From the cell containing the given text, extract its center point as (X, Y) coordinate. 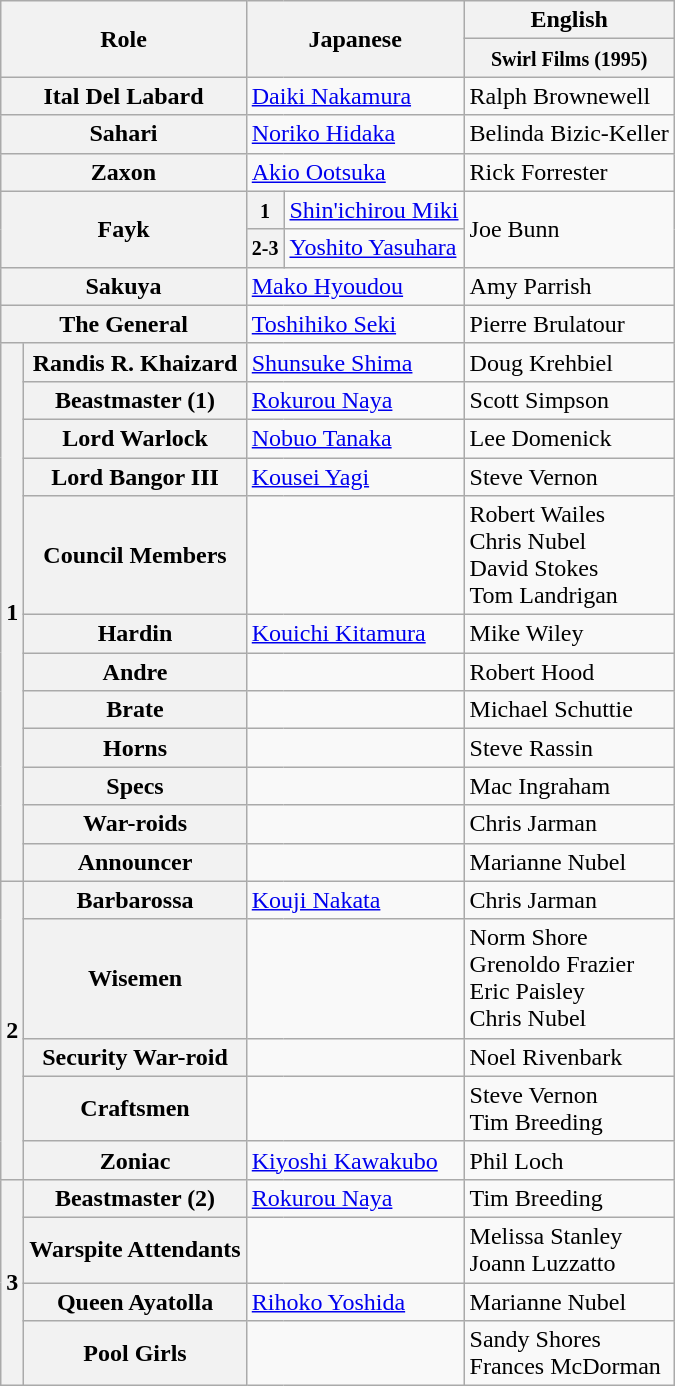
Queen Ayatolla (135, 1301)
Melissa StanleyJoann Luzzatto (569, 1250)
Noriko Hidaka (355, 134)
Tim Breeding (569, 1198)
Wisemen (135, 978)
Steve Vernon (569, 477)
English (569, 20)
Phil Loch (569, 1160)
The General (124, 324)
Amy Parrish (569, 286)
Japanese (355, 39)
Akio Ootsuka (355, 172)
Norm ShoreGrenoldo FrazierEric PaisleyChris Nubel (569, 978)
Doug Krehbiel (569, 362)
Specs (135, 786)
2 (12, 1030)
Kouji Nakata (355, 900)
Michael Schuttie (569, 710)
Swirl Films (1995) (569, 58)
Zaxon (124, 172)
Ital Del Labard (124, 96)
Mike Wiley (569, 634)
Yoshito Yasuhara (374, 248)
Robert WailesChris NubelDavid StokesTom Landrigan (569, 556)
Sakuya (124, 286)
3 (12, 1282)
Nobuo Tanaka (355, 438)
Fayk (124, 229)
Mako Hyoudou (355, 286)
Lord Warlock (135, 438)
Pool Girls (135, 1354)
Kiyoshi Kawakubo (355, 1160)
Announcer (135, 862)
Kouichi Kitamura (355, 634)
Lee Domenick (569, 438)
Warspite Attendants (135, 1250)
Andre (135, 672)
War-roids (135, 824)
Lord Bangor III (135, 477)
Pierre Brulatour (569, 324)
Shin'ichirou Miki (374, 210)
Toshihiko Seki (355, 324)
Sandy ShoresFrances McDorman (569, 1354)
Beastmaster (1) (135, 400)
Randis R. Khaizard (135, 362)
Rihoko Yoshida (355, 1301)
Kousei Yagi (355, 477)
Hardin (135, 634)
Sahari (124, 134)
Horns (135, 748)
Ralph Brownewell (569, 96)
Craftsmen (135, 1108)
Belinda Bizic-Keller (569, 134)
Joe Bunn (569, 229)
Robert Hood (569, 672)
Noel Rivenbark (569, 1057)
Brate (135, 710)
Zoniac (135, 1160)
Daiki Nakamura (355, 96)
2-3 (265, 248)
Steve Rassin (569, 748)
Steve VernonTim Breeding (569, 1108)
Barbarossa (135, 900)
Role (124, 39)
Shunsuke Shima (355, 362)
Council Members (135, 556)
Security War-roid (135, 1057)
Rick Forrester (569, 172)
Mac Ingraham (569, 786)
Beastmaster (2) (135, 1198)
Scott Simpson (569, 400)
